Determine the [x, y] coordinate at the center of the cell enclosing the given text.  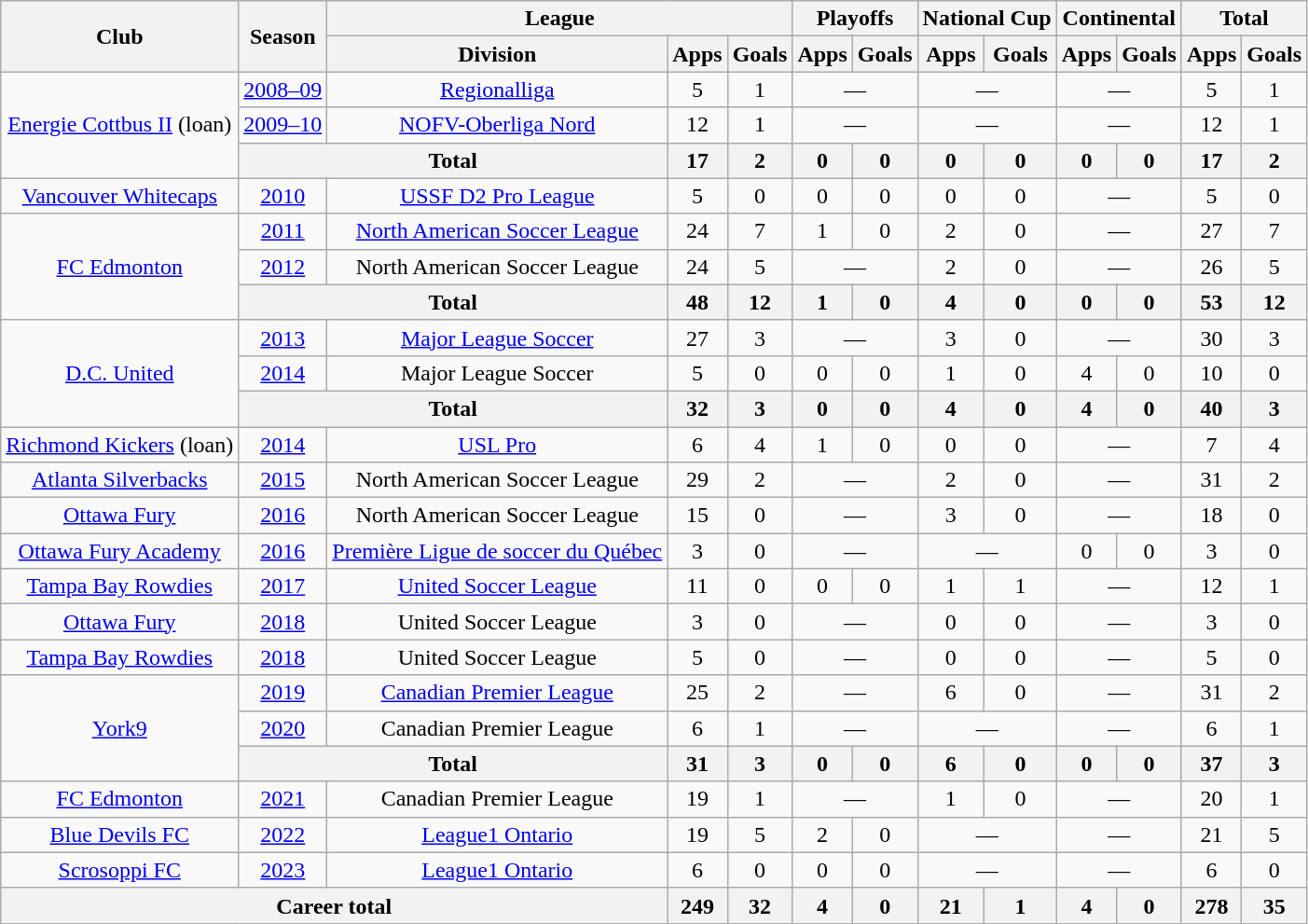
35 [1274, 905]
Ottawa Fury Academy [119, 551]
15 [697, 516]
Season [283, 36]
Scrosoppi FC [119, 870]
2012 [283, 267]
2017 [283, 586]
53 [1211, 302]
30 [1211, 338]
2015 [283, 480]
2020 [283, 728]
249 [697, 905]
2013 [283, 338]
2008–09 [283, 90]
26 [1211, 267]
USSF D2 Pro League [498, 196]
Playoffs [855, 19]
2021 [283, 799]
2019 [283, 693]
20 [1211, 799]
York9 [119, 728]
Division [498, 54]
37 [1211, 764]
2010 [283, 196]
NOFV-Oberliga Nord [498, 125]
Vancouver Whitecaps [119, 196]
11 [697, 586]
Career total [334, 905]
10 [1211, 373]
2023 [283, 870]
18 [1211, 516]
Première Ligue de soccer du Québec [498, 551]
48 [697, 302]
2009–10 [283, 125]
D.C. United [119, 373]
USL Pro [498, 445]
Energie Cottbus II (loan) [119, 125]
National Cup [986, 19]
Club [119, 36]
40 [1211, 408]
Richmond Kickers (loan) [119, 445]
Regionalliga [498, 90]
League [559, 19]
Blue Devils FC [119, 834]
29 [697, 480]
278 [1211, 905]
2011 [283, 231]
Continental [1119, 19]
Atlanta Silverbacks [119, 480]
25 [697, 693]
2022 [283, 834]
